Pinpoint the cell where the given text exists, returning its (x, y) midpoint coordinate. 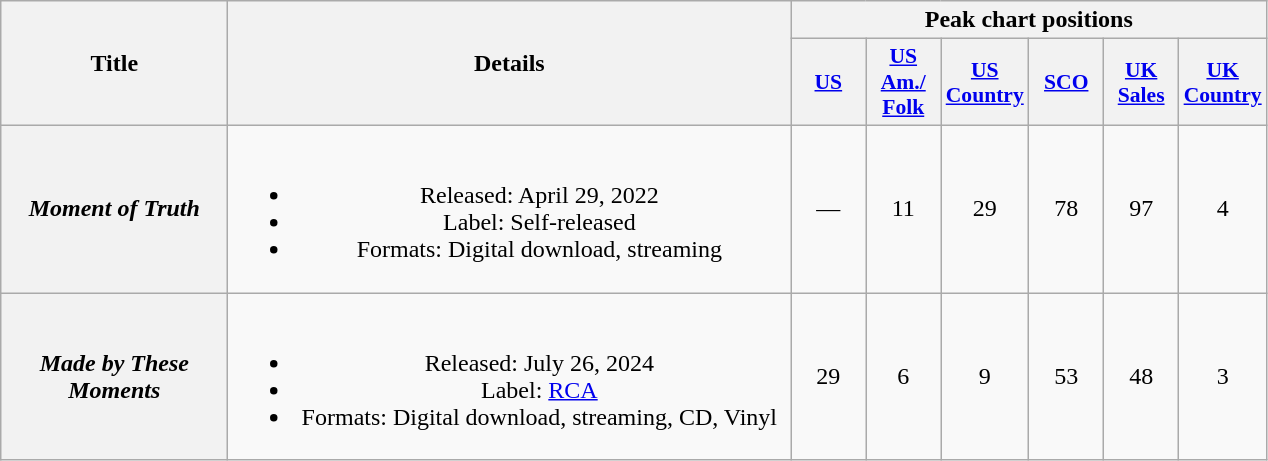
US (828, 82)
53 (1066, 376)
Released: April 29, 2022Label: Self-releasedFormats: Digital download, streaming (510, 208)
— (828, 208)
11 (904, 208)
Moment of Truth (114, 208)
78 (1066, 208)
3 (1223, 376)
UKCountry (1223, 82)
48 (1142, 376)
USAm./Folk (904, 82)
UKSales (1142, 82)
USCountry (985, 82)
6 (904, 376)
Peak chart positions (1029, 20)
Details (510, 64)
4 (1223, 208)
Released: July 26, 2024Label: RCAFormats: Digital download, streaming, CD, Vinyl (510, 376)
97 (1142, 208)
SCO (1066, 82)
Title (114, 64)
9 (985, 376)
Made by These Moments (114, 376)
